Return [x, y] of the center of cell containing provided text 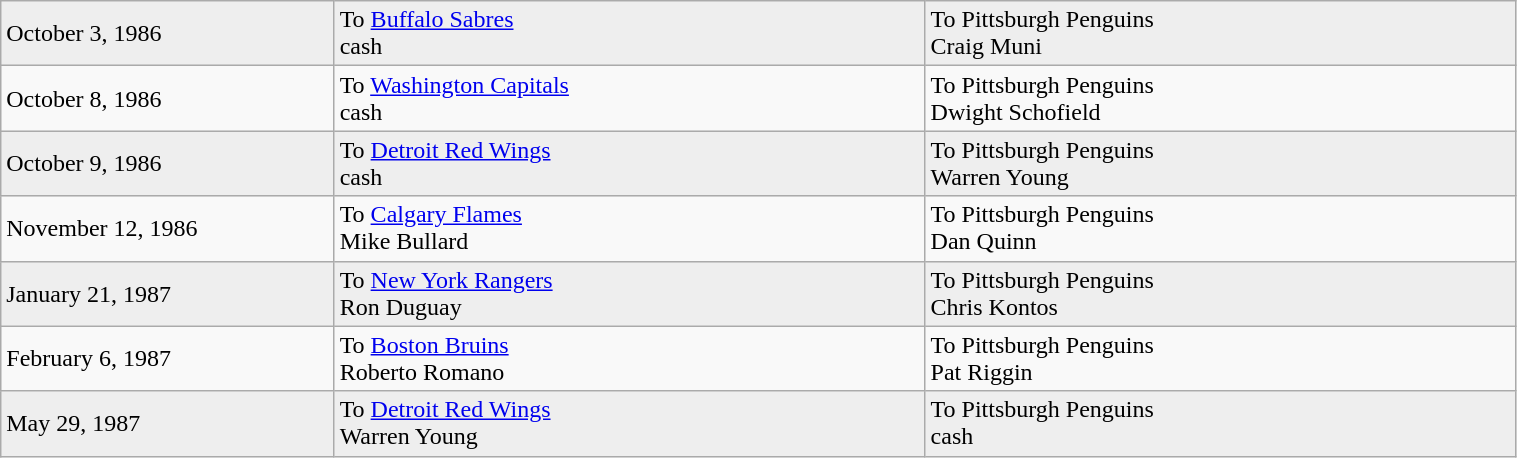
To Washington Capitalscash [630, 98]
To Pittsburgh PenguinsPat Riggin [1220, 358]
February 6, 1987 [168, 358]
To Boston BruinsRoberto Romano [630, 358]
To Buffalo Sabrescash [630, 34]
To Pittsburgh PenguinsWarren Young [1220, 164]
November 12, 1986 [168, 228]
To New York RangersRon Duguay [630, 294]
To Pittsburgh PenguinsCraig Muni [1220, 34]
October 3, 1986 [168, 34]
January 21, 1987 [168, 294]
To Detroit Red Wingscash [630, 164]
October 8, 1986 [168, 98]
To Pittsburgh PenguinsDan Quinn [1220, 228]
To Calgary FlamesMike Bullard [630, 228]
To Pittsburgh PenguinsChris Kontos [1220, 294]
To Detroit Red WingsWarren Young [630, 424]
To Pittsburgh PenguinsDwight Schofield [1220, 98]
To Pittsburgh Penguinscash [1220, 424]
October 9, 1986 [168, 164]
May 29, 1987 [168, 424]
